Capture the cell that displays the provided text and extract its (X, Y) central coordinate. 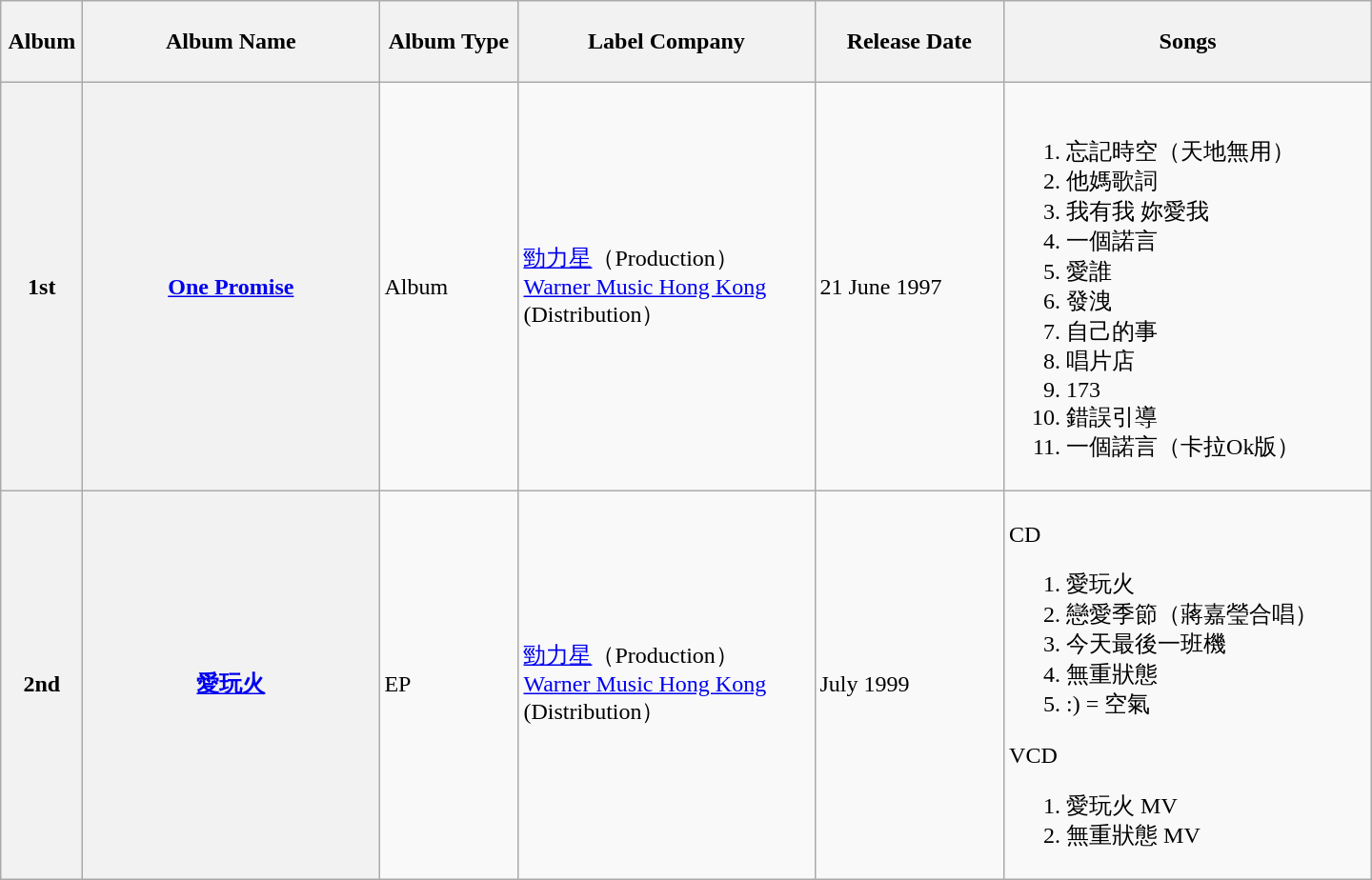
Album Name (231, 42)
One Promise (231, 287)
Release Date (909, 42)
1st (42, 287)
Album Type (449, 42)
EP (449, 686)
21 June 1997 (909, 287)
2nd (42, 686)
Songs (1188, 42)
愛玩火 (231, 686)
July 1999 (909, 686)
Label Company (667, 42)
忘記時空（天地無用）他媽歌詞我有我 妳愛我一個諾言愛誰發洩自己的事唱片店173錯誤引導一個諾言（卡拉Ok版） (1188, 287)
CD愛玩火戀愛季節（蔣嘉瑩合唱）今天最後一班機無重狀態:) = 空氣VCD愛玩火 MV無重狀態 MV (1188, 686)
